Capture the cell that displays the provided text and extract its [x, y] central coordinate. 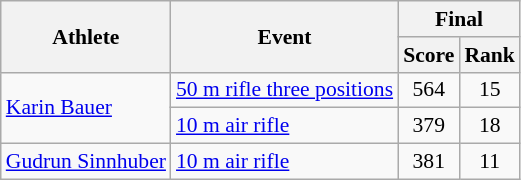
Karin Bauer [86, 108]
11 [490, 162]
379 [428, 126]
Event [284, 36]
Gudrun Sinnhuber [86, 162]
Final [459, 19]
564 [428, 90]
381 [428, 162]
Rank [490, 55]
Score [428, 55]
15 [490, 90]
18 [490, 126]
Athlete [86, 36]
50 m rifle three positions [284, 90]
